Extract the (x, y) coordinate from the center of the cell holding the provided text.  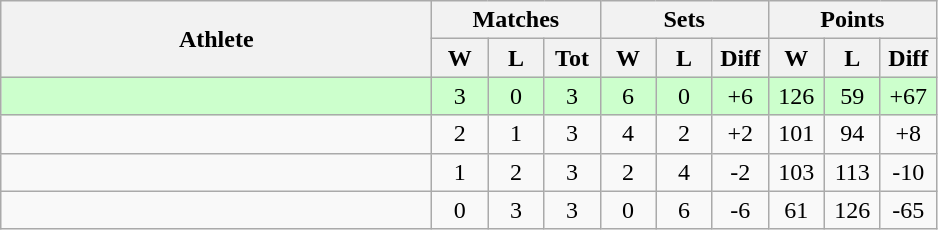
-6 (740, 210)
101 (796, 134)
+6 (740, 96)
-2 (740, 172)
113 (852, 172)
Points (852, 20)
+8 (908, 134)
+67 (908, 96)
+2 (740, 134)
94 (852, 134)
Tot (572, 58)
103 (796, 172)
-10 (908, 172)
59 (852, 96)
-65 (908, 210)
61 (796, 210)
Matches (516, 20)
Athlete (216, 39)
Sets (684, 20)
